Provide the (x, y) coordinate of the cell's center where the given text is located.  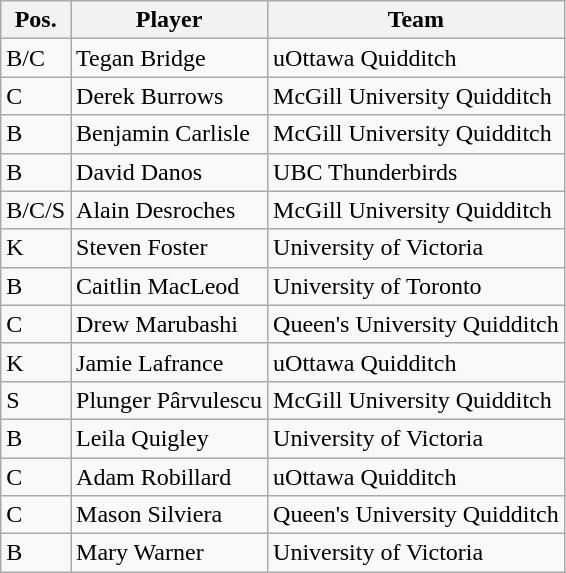
UBC Thunderbirds (416, 172)
Mason Silviera (170, 515)
Benjamin Carlisle (170, 134)
Derek Burrows (170, 96)
Leila Quigley (170, 438)
Alain Desroches (170, 210)
S (36, 400)
Mary Warner (170, 553)
University of Toronto (416, 286)
Steven Foster (170, 248)
Drew Marubashi (170, 324)
Tegan Bridge (170, 58)
Pos. (36, 20)
B/C/S (36, 210)
Caitlin MacLeod (170, 286)
B/C (36, 58)
David Danos (170, 172)
Jamie Lafrance (170, 362)
Team (416, 20)
Player (170, 20)
Adam Robillard (170, 477)
Plunger Pârvulescu (170, 400)
